Output the [X, Y] coordinate of the center of the cell containing the given text.  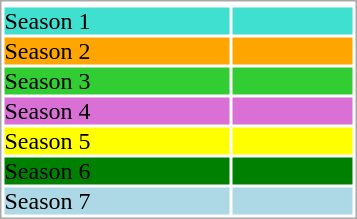
Season 4 [116, 112]
Season 2 [116, 52]
Season 1 [116, 22]
Season 5 [116, 142]
Season 7 [116, 202]
Season 3 [116, 82]
Season 6 [116, 172]
